From the cell containing the given text, extract its center point as [x, y] coordinate. 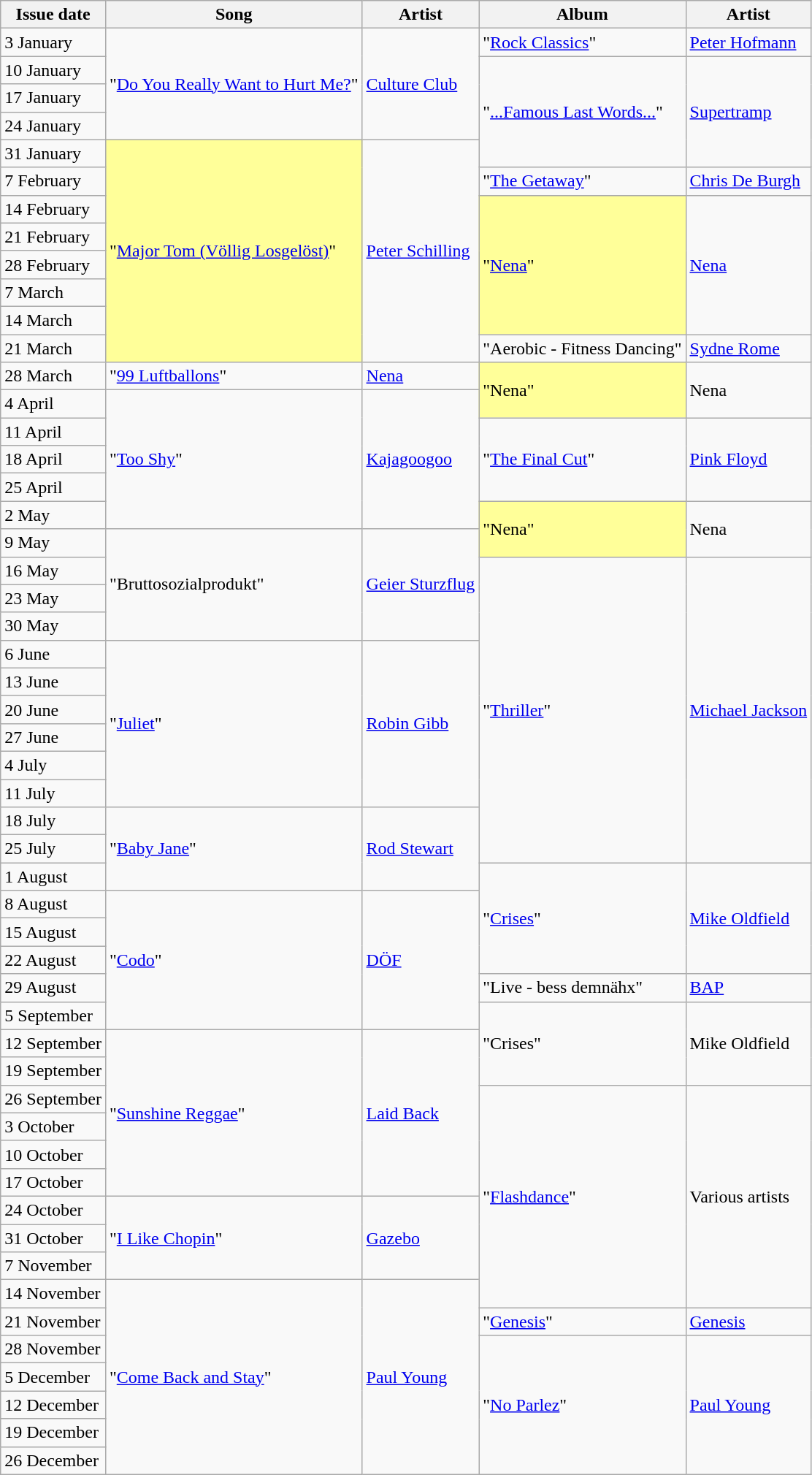
Michael Jackson [748, 710]
16 May [53, 571]
20 June [53, 709]
3 October [53, 1127]
7 February [53, 181]
18 April [53, 460]
4 April [53, 404]
Sydne Rome [748, 348]
14 February [53, 209]
15 August [53, 932]
Various artists [748, 1196]
28 February [53, 264]
DÖF [421, 960]
"Rock Classics" [583, 42]
1 August [53, 877]
30 May [53, 626]
"Do You Really Want to Hurt Me?" [234, 84]
25 April [53, 487]
24 October [53, 1210]
4 July [53, 765]
3 January [53, 42]
Issue date [53, 15]
2 May [53, 515]
"Aerobic - Fitness Dancing" [583, 348]
13 June [53, 682]
"99 Luftballons" [234, 376]
Peter Schilling [421, 251]
19 December [53, 1433]
23 May [53, 598]
26 September [53, 1099]
Peter Hofmann [748, 42]
31 January [53, 153]
27 June [53, 737]
Supertramp [748, 112]
Album [583, 15]
22 August [53, 960]
"The Getaway" [583, 181]
Genesis [748, 1322]
Gazebo [421, 1238]
12 September [53, 1043]
"Sunshine Reggae" [234, 1113]
"The Final Cut" [583, 460]
"I Like Chopin" [234, 1238]
"Codo" [234, 960]
14 November [53, 1294]
14 March [53, 320]
"Live - bess demnähx" [583, 988]
29 August [53, 988]
17 October [53, 1182]
Robin Gibb [421, 723]
"Too Shy" [234, 460]
"Major Tom (Völlig Losgelöst)" [234, 251]
19 September [53, 1071]
"Juliet" [234, 723]
Laid Back [421, 1113]
21 February [53, 237]
10 January [53, 70]
18 July [53, 821]
Geier Sturzflug [421, 584]
5 September [53, 1015]
"Baby Jane" [234, 849]
12 December [53, 1405]
25 July [53, 849]
21 November [53, 1322]
"...Famous Last Words..." [583, 112]
10 October [53, 1154]
24 January [53, 126]
Kajagoogoo [421, 460]
9 May [53, 543]
11 July [53, 793]
28 November [53, 1349]
Chris De Burgh [748, 181]
31 October [53, 1238]
6 June [53, 654]
BAP [748, 988]
8 August [53, 904]
Song [234, 15]
"Flashdance" [583, 1196]
Culture Club [421, 84]
7 November [53, 1266]
11 April [53, 432]
21 March [53, 348]
"Thriller" [583, 710]
28 March [53, 376]
Rod Stewart [421, 849]
7 March [53, 292]
Pink Floyd [748, 460]
"Bruttosozialprodukt" [234, 584]
"Genesis" [583, 1322]
"No Parlez" [583, 1405]
5 December [53, 1377]
17 January [53, 98]
26 December [53, 1460]
"Come Back and Stay" [234, 1377]
